Return [x, y] of the center of cell containing provided text 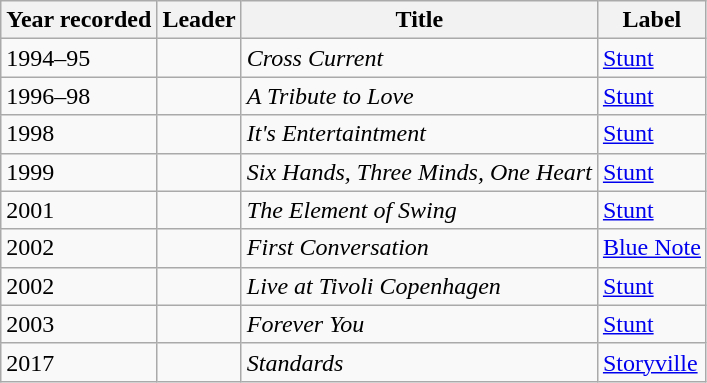
Year recorded [79, 20]
2017 [79, 362]
It's Entertaintment [419, 134]
Title [419, 20]
2001 [79, 210]
Six Hands, Three Minds, One Heart [419, 172]
Leader [199, 20]
Forever You [419, 324]
2003 [79, 324]
Storyville [652, 362]
The Element of Swing [419, 210]
A Tribute to Love [419, 96]
1999 [79, 172]
Live at Tivoli Copenhagen [419, 286]
1998 [79, 134]
Standards [419, 362]
Blue Note [652, 248]
Label [652, 20]
1996–98 [79, 96]
Cross Current [419, 58]
First Conversation [419, 248]
1994–95 [79, 58]
